From the cell containing the given text, extract its center point as [X, Y] coordinate. 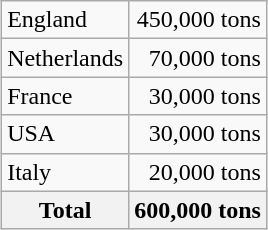
England [66, 20]
France [66, 96]
70,000 tons [198, 58]
Italy [66, 172]
20,000 tons [198, 172]
450,000 tons [198, 20]
600,000 tons [198, 210]
Netherlands [66, 58]
Total [66, 210]
USA [66, 134]
